Identify which cell holds the provided text, then report its (x, y) central coordinate. 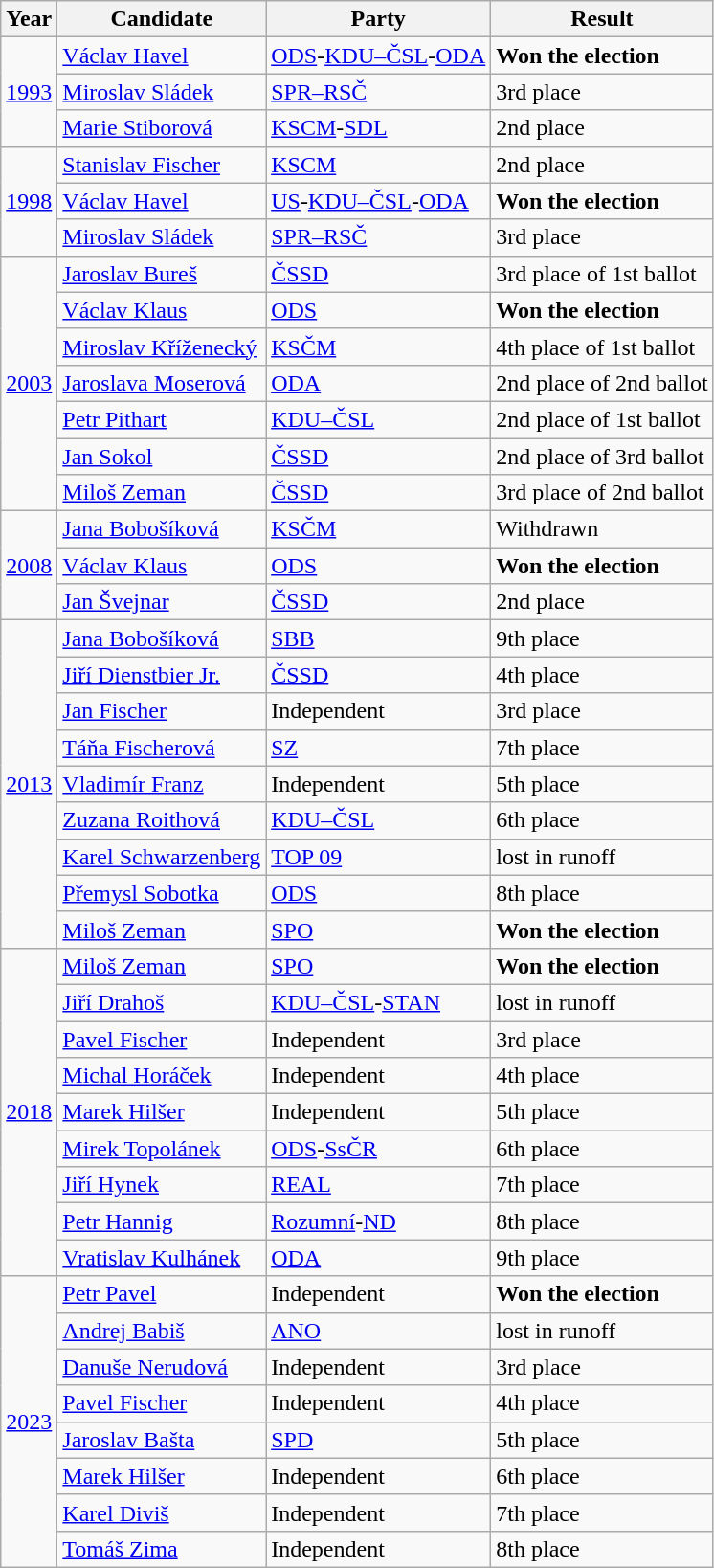
Petr Pavel (162, 1294)
ANO (379, 1331)
KDU–ČSL-STAN (379, 1002)
SPD (379, 1440)
2018 (29, 1112)
1998 (29, 201)
Karel Schwarzenberg (162, 857)
SZ (379, 748)
2nd place of 3rd ballot (602, 457)
Přemysl Sobotka (162, 893)
Stanislav Fischer (162, 165)
Jiří Drahoš (162, 1002)
Party (379, 19)
Jan Sokol (162, 457)
2nd place of 1st ballot (602, 419)
3rd place of 1st ballot (602, 274)
2nd place of 2nd ballot (602, 383)
KSCM (379, 165)
Jaroslav Bureš (162, 274)
Marie Stiborová (162, 128)
2023 (29, 1422)
Result (602, 19)
Michal Horáček (162, 1076)
Zuzana Roithová (162, 820)
Jan Švejnar (162, 602)
ODS-SsČR (379, 1149)
TOP 09 (379, 857)
Andrej Babiš (162, 1331)
Vladimír Franz (162, 784)
Karel Diviš (162, 1512)
Jan Fischer (162, 711)
SBB (379, 638)
Candidate (162, 19)
Year (29, 19)
Rozumní-ND (379, 1221)
2008 (29, 566)
Jiří Dienstbier Jr. (162, 675)
Jiří Hynek (162, 1185)
1993 (29, 92)
Petr Hannig (162, 1221)
Jaroslav Bašta (162, 1440)
3rd place of 2nd ballot (602, 493)
Danuše Nerudová (162, 1367)
Mirek Topolánek (162, 1149)
ODS-KDU–ČSL-ODA (379, 56)
Petr Pithart (162, 419)
Withdrawn (602, 529)
Táňa Fischerová (162, 748)
US-KDU–ČSL-ODA (379, 201)
4th place of 1st ballot (602, 347)
Vratislav Kulhánek (162, 1258)
Jaroslava Moserová (162, 383)
REAL (379, 1185)
2013 (29, 785)
2003 (29, 383)
KSCM-SDL (379, 128)
Tomáš Zima (162, 1549)
Miroslav Kříženecký (162, 347)
